Extract the [X, Y] coordinate from the center of the cell holding the provided text.  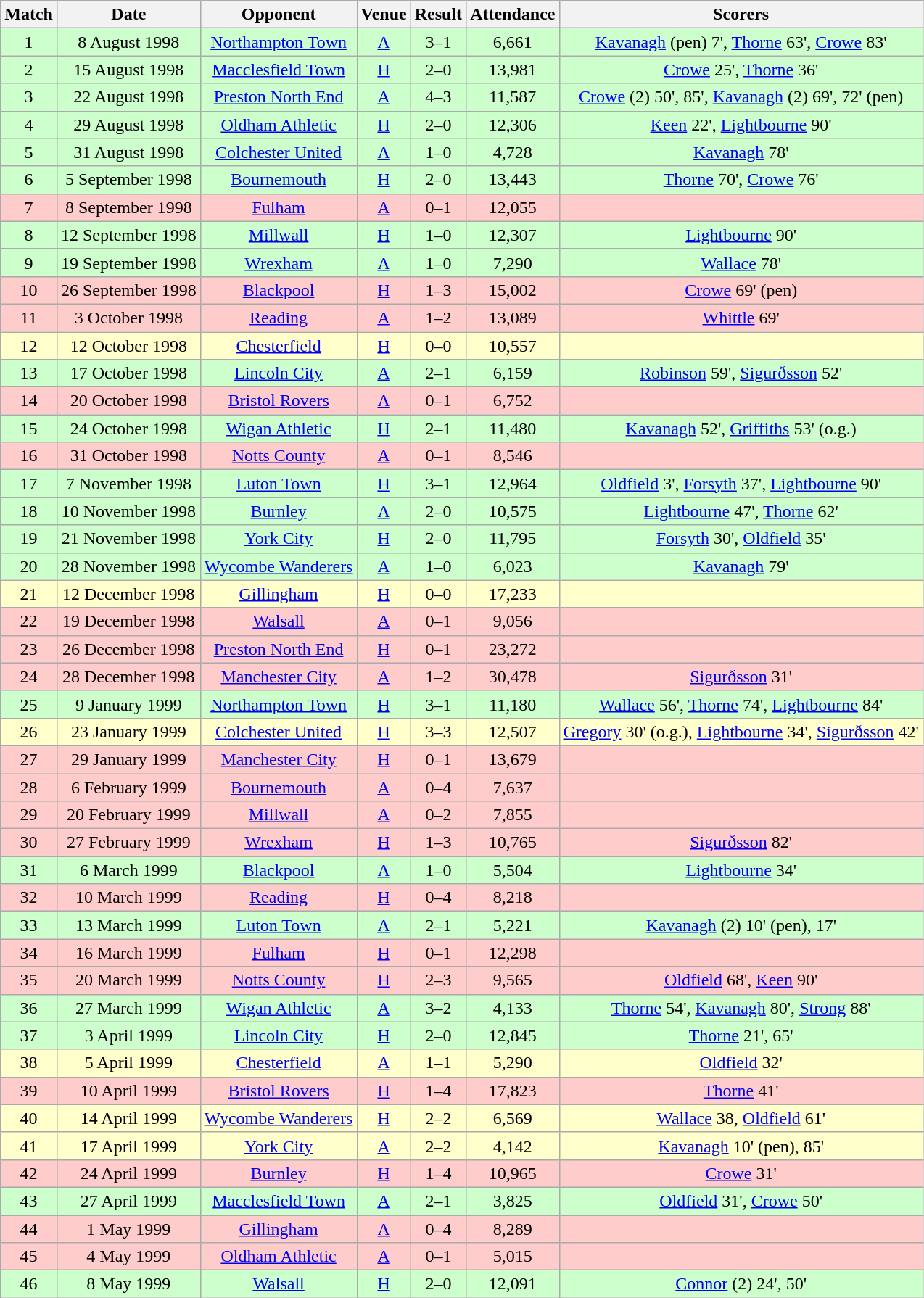
13,679 [513, 759]
Kavanagh 79' [741, 566]
19 September 1998 [128, 263]
6 February 1999 [128, 787]
35 [29, 980]
31 August 1998 [128, 152]
8,289 [513, 1229]
Attendance [513, 15]
19 December 1998 [128, 621]
10,557 [513, 346]
20 [29, 566]
Crowe 31' [741, 1173]
12,306 [513, 125]
9,565 [513, 980]
15 [29, 429]
Kavanagh 78' [741, 152]
43 [29, 1201]
5 April 1999 [128, 1063]
14 [29, 401]
Kavanagh (2) 10' (pen), 17' [741, 925]
11,180 [513, 704]
6,159 [513, 373]
10 March 1999 [128, 898]
3–3 [438, 732]
31 [29, 870]
Crowe 69' (pen) [741, 290]
Lightbourne 47', Thorne 62' [741, 511]
2 [29, 70]
29 August 1998 [128, 125]
41 [29, 1146]
21 [29, 594]
18 [29, 511]
3 October 1998 [128, 318]
42 [29, 1173]
3 April 1999 [128, 1035]
Oldfield 31', Crowe 50' [741, 1201]
13 [29, 373]
Kavanagh 52', Griffiths 53' (o.g.) [741, 429]
Keen 22', Lightbourne 90' [741, 125]
20 October 1998 [128, 401]
6,661 [513, 42]
4,133 [513, 1008]
Whittle 69' [741, 318]
22 August 1998 [128, 97]
Sigurðsson 31' [741, 677]
Wallace 56', Thorne 74', Lightbourne 84' [741, 704]
Oldfield 3', Forsyth 37', Lightbourne 90' [741, 484]
44 [29, 1229]
8 August 1998 [128, 42]
4,728 [513, 152]
Crowe (2) 50', 85', Kavanagh (2) 69', 72' (pen) [741, 97]
8 September 1998 [128, 207]
Venue [384, 15]
7,290 [513, 263]
17,823 [513, 1091]
23 [29, 649]
1–1 [438, 1063]
17,233 [513, 594]
16 [29, 456]
Lightbourne 34' [741, 870]
Match [29, 15]
15,002 [513, 290]
27 April 1999 [128, 1201]
5,504 [513, 870]
23 January 1999 [128, 732]
10,965 [513, 1173]
8 May 1999 [128, 1284]
33 [29, 925]
11,480 [513, 429]
36 [29, 1008]
24 [29, 677]
27 [29, 759]
46 [29, 1284]
24 April 1999 [128, 1173]
10 November 1998 [128, 511]
Opponent [279, 15]
9 January 1999 [128, 704]
9 [29, 263]
13 March 1999 [128, 925]
11,795 [513, 539]
29 [29, 815]
12 October 1998 [128, 346]
13,089 [513, 318]
37 [29, 1035]
12 December 1998 [128, 594]
4 May 1999 [128, 1257]
Wallace 78' [741, 263]
31 October 1998 [128, 456]
14 April 1999 [128, 1118]
7 November 1998 [128, 484]
10,575 [513, 511]
20 February 1999 [128, 815]
12 September 1998 [128, 235]
Robinson 59', Sigurðsson 52' [741, 373]
Result [438, 15]
10,765 [513, 843]
12,055 [513, 207]
6 [29, 180]
32 [29, 898]
Thorne 54', Kavanagh 80', Strong 88' [741, 1008]
40 [29, 1118]
12 [29, 346]
22 [29, 621]
12,964 [513, 484]
11,587 [513, 97]
5,221 [513, 925]
4,142 [513, 1146]
Oldfield 32' [741, 1063]
7,855 [513, 815]
39 [29, 1091]
5 September 1998 [128, 180]
Thorne 21', 65' [741, 1035]
12,307 [513, 235]
21 November 1998 [128, 539]
1 [29, 42]
27 March 1999 [128, 1008]
8 [29, 235]
45 [29, 1257]
10 April 1999 [128, 1091]
12,507 [513, 732]
29 January 1999 [128, 759]
Oldfield 68', Keen 90' [741, 980]
12,091 [513, 1284]
13,981 [513, 70]
28 December 1998 [128, 677]
Crowe 25', Thorne 36' [741, 70]
1 May 1999 [128, 1229]
38 [29, 1063]
26 September 1998 [128, 290]
8,218 [513, 898]
2–3 [438, 980]
34 [29, 953]
30,478 [513, 677]
Thorne 70', Crowe 76' [741, 180]
26 December 1998 [128, 649]
5,290 [513, 1063]
5,015 [513, 1257]
24 October 1998 [128, 429]
19 [29, 539]
15 August 1998 [128, 70]
6 March 1999 [128, 870]
7,637 [513, 787]
23,272 [513, 649]
17 [29, 484]
28 [29, 787]
6,752 [513, 401]
Thorne 41' [741, 1091]
6,569 [513, 1118]
0–2 [438, 815]
Lightbourne 90' [741, 235]
Kavanagh 10' (pen), 85' [741, 1146]
17 April 1999 [128, 1146]
13,443 [513, 180]
6,023 [513, 566]
3,825 [513, 1201]
Kavanagh (pen) 7', Thorne 63', Crowe 83' [741, 42]
28 November 1998 [128, 566]
Sigurðsson 82' [741, 843]
Wallace 38, Oldfield 61' [741, 1118]
30 [29, 843]
27 February 1999 [128, 843]
Connor (2) 24', 50' [741, 1284]
12,298 [513, 953]
3–2 [438, 1008]
9,056 [513, 621]
7 [29, 207]
8,546 [513, 456]
Date [128, 15]
20 March 1999 [128, 980]
10 [29, 290]
4 [29, 125]
3 [29, 97]
12,845 [513, 1035]
16 March 1999 [128, 953]
Scorers [741, 15]
4–3 [438, 97]
26 [29, 732]
11 [29, 318]
Forsyth 30', Oldfield 35' [741, 539]
Gregory 30' (o.g.), Lightbourne 34', Sigurðsson 42' [741, 732]
5 [29, 152]
25 [29, 704]
17 October 1998 [128, 373]
